Determine the [x, y] coordinate at the center of the cell enclosing the given text.  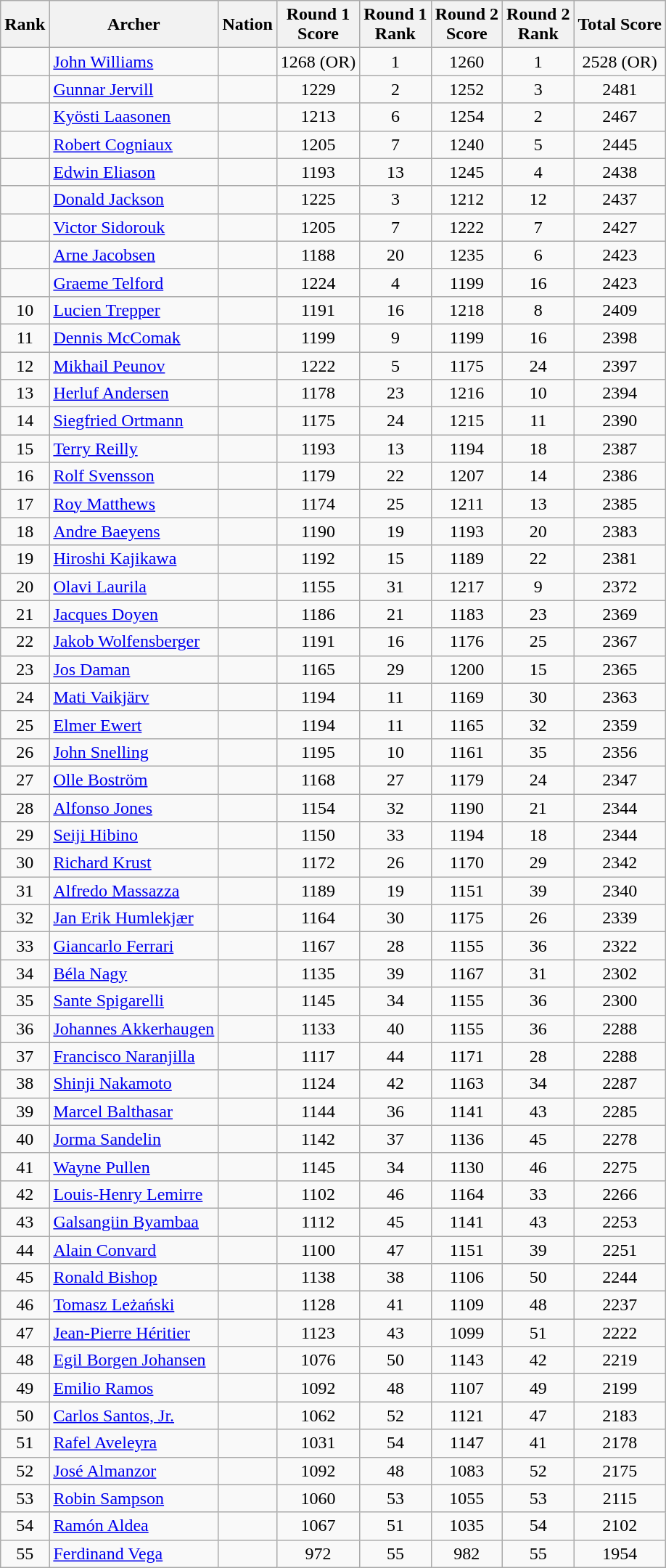
Olle Boström [133, 780]
1123 [318, 1333]
2102 [620, 1526]
Round 1 Score [318, 25]
1076 [318, 1360]
Mikhail Peunov [133, 365]
2237 [620, 1305]
1147 [466, 1443]
1217 [466, 587]
1188 [318, 255]
1171 [466, 1056]
2266 [620, 1194]
John Williams [133, 62]
Jacques Doyen [133, 614]
Shinji Nakamoto [133, 1084]
1268 (OR) [318, 62]
Ronald Bishop [133, 1278]
Jakob Wolfensberger [133, 642]
1150 [318, 836]
1117 [318, 1056]
Ramón Aldea [133, 1526]
2445 [620, 144]
2386 [620, 476]
Galsangiin Byambaa [133, 1222]
Elmer Ewert [133, 724]
1055 [466, 1498]
1172 [318, 863]
2394 [620, 393]
2365 [620, 669]
Rolf Svensson [133, 476]
1224 [318, 282]
2385 [620, 504]
Mati Vaikjärv [133, 697]
2175 [620, 1471]
1252 [466, 89]
Jorma Sandelin [133, 1139]
1035 [466, 1526]
1186 [318, 614]
2438 [620, 172]
Herluf Andersen [133, 393]
2397 [620, 365]
Carlos Santos, Jr. [133, 1416]
2253 [620, 1222]
1183 [466, 614]
Edwin Eliason [133, 172]
1142 [318, 1139]
1124 [318, 1084]
1218 [466, 310]
Alfonso Jones [133, 808]
1225 [318, 200]
1245 [466, 172]
2390 [620, 421]
1154 [318, 808]
Jean-Pierre Héritier [133, 1333]
Siegfried Ortmann [133, 421]
Wayne Pullen [133, 1167]
Emilio Ramos [133, 1388]
Rafel Aveleyra [133, 1443]
Giancarlo Ferrari [133, 946]
1144 [318, 1111]
Alain Convard [133, 1249]
Tomasz Leżański [133, 1305]
1136 [466, 1139]
2302 [620, 973]
2222 [620, 1333]
2115 [620, 1498]
1100 [318, 1249]
2356 [620, 752]
2409 [620, 310]
Lucien Trepper [133, 310]
8 [538, 310]
Johannes Akkerhaugen [133, 1029]
2244 [620, 1278]
1102 [318, 1194]
Total Score [620, 25]
2278 [620, 1139]
1138 [318, 1278]
1195 [318, 752]
Louis-Henry Lemirre [133, 1194]
Round 1 Rank [395, 25]
Richard Krust [133, 863]
1213 [318, 117]
2339 [620, 918]
1083 [466, 1471]
1121 [466, 1416]
2359 [620, 724]
Seiji Hibino [133, 836]
1169 [466, 697]
Kyösti Laasonen [133, 117]
2367 [620, 642]
Gunnar Jervill [133, 89]
Sante Spigarelli [133, 1001]
Round 2 Score [466, 25]
2347 [620, 780]
Marcel Balthasar [133, 1111]
1109 [466, 1305]
1163 [466, 1084]
Robert Cogniaux [133, 144]
Donald Jackson [133, 200]
Egil Borgen Johansen [133, 1360]
1031 [318, 1443]
2251 [620, 1249]
1954 [620, 1553]
1260 [466, 62]
17 [25, 504]
2219 [620, 1360]
1170 [466, 863]
Alfredo Massazza [133, 891]
1207 [466, 476]
1215 [466, 421]
Victor Sidorouk [133, 227]
1178 [318, 393]
2342 [620, 863]
Jos Daman [133, 669]
1112 [318, 1222]
2300 [620, 1001]
1174 [318, 504]
2322 [620, 946]
José Almanzor [133, 1471]
2381 [620, 559]
John Snelling [133, 752]
2467 [620, 117]
1106 [466, 1278]
Graeme Telford [133, 282]
1212 [466, 200]
2340 [620, 891]
Ferdinand Vega [133, 1553]
Arne Jacobsen [133, 255]
1060 [318, 1498]
2427 [620, 227]
Terry Reilly [133, 449]
2183 [620, 1416]
Béla Nagy [133, 973]
1107 [466, 1388]
2369 [620, 614]
1254 [466, 117]
Archer [133, 25]
1128 [318, 1305]
2363 [620, 697]
1211 [466, 504]
2383 [620, 531]
Dennis McComak [133, 338]
2285 [620, 1111]
2275 [620, 1167]
1062 [318, 1416]
2528 (OR) [620, 62]
Nation [247, 25]
1168 [318, 780]
1235 [466, 255]
1240 [466, 144]
1200 [466, 669]
1067 [318, 1526]
2437 [620, 200]
Olavi Laurila [133, 587]
1176 [466, 642]
2199 [620, 1388]
1099 [466, 1333]
1135 [318, 973]
982 [466, 1553]
2178 [620, 1443]
Jan Erik Humlekjær [133, 918]
2287 [620, 1084]
Francisco Naranjilla [133, 1056]
2398 [620, 338]
Andre Baeyens [133, 531]
Round 2 Rank [538, 25]
Hiroshi Kajikawa [133, 559]
2481 [620, 89]
2372 [620, 587]
Rank [25, 25]
2387 [620, 449]
Roy Matthews [133, 504]
Robin Sampson [133, 1498]
1161 [466, 752]
1192 [318, 559]
1133 [318, 1029]
1143 [466, 1360]
1130 [466, 1167]
972 [318, 1553]
1216 [466, 393]
1229 [318, 89]
